For the text-containing cell, return its midpoint in (X, Y) coordinate format. 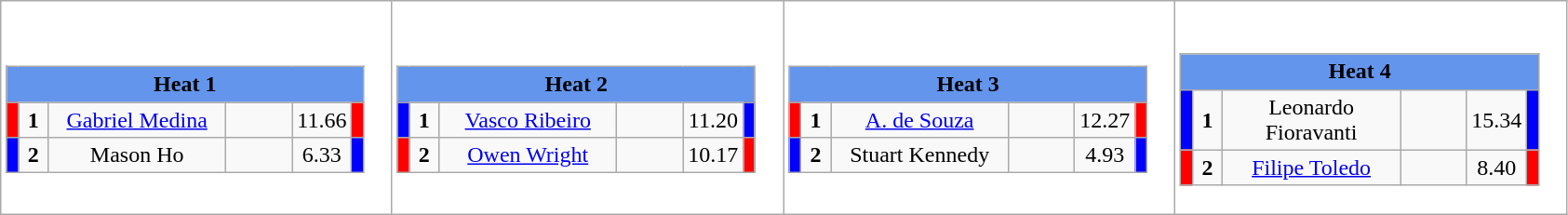
Heat 3 (968, 85)
Heat 4 (1360, 72)
Heat 1 (184, 85)
8.40 (1496, 168)
11.20 (713, 120)
Mason Ho (138, 155)
Heat 1 1 Gabriel Medina 11.66 2 Mason Ho 6.33 (196, 108)
A. de Souza (919, 120)
Stuart Kennedy (919, 155)
Gabriel Medina (138, 120)
Heat 4 1 Leonardo Fioravanti 15.34 2 Filipe Toledo 8.40 (1372, 108)
6.33 (322, 155)
Heat 3 1 A. de Souza 12.27 2 Stuart Kennedy 4.93 (979, 108)
11.66 (322, 120)
4.93 (1106, 155)
10.17 (713, 155)
12.27 (1106, 120)
Heat 2 1 Vasco Ribeiro 11.20 2 Owen Wright 10.17 (588, 108)
Filipe Toledo (1312, 168)
Owen Wright (529, 155)
Heat 2 (576, 85)
Vasco Ribeiro (529, 120)
15.34 (1496, 119)
Leonardo Fioravanti (1312, 119)
